Scan for the cell matching the given text and deliver its [X, Y] coordinate at center. 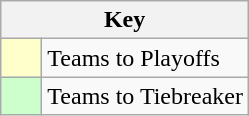
Key [125, 20]
Teams to Tiebreaker [146, 96]
Teams to Playoffs [146, 58]
